Pinpoint the cell where the given text exists, returning its (X, Y) midpoint coordinate. 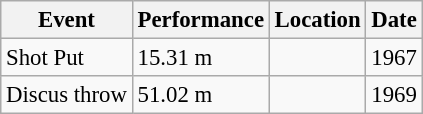
1967 (394, 58)
Discus throw (66, 95)
15.31 m (200, 58)
Location (318, 20)
1969 (394, 95)
Shot Put (66, 58)
51.02 m (200, 95)
Event (66, 20)
Performance (200, 20)
Date (394, 20)
